Detect which cell encompasses the target text, then output its [x, y] center coordinate. 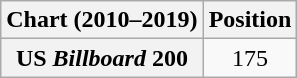
Position [250, 20]
175 [250, 58]
Chart (2010–2019) [102, 20]
US Billboard 200 [102, 58]
